Return the (X, Y) coordinate for the center point of the cell that contains the specified text.  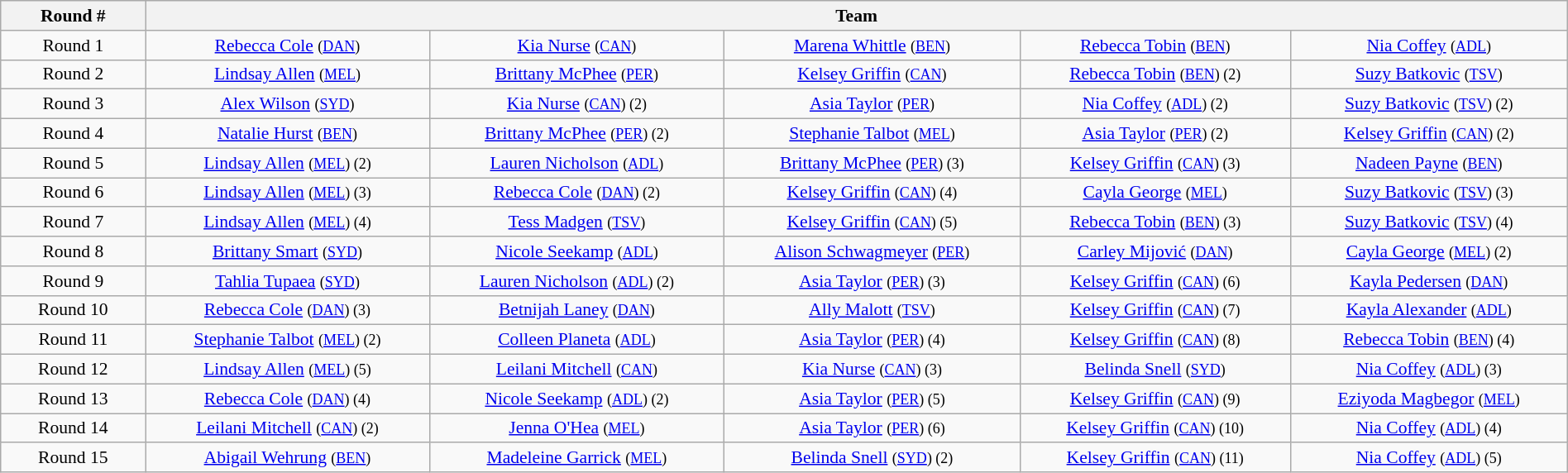
Nia Coffey (ADL) (2) (1154, 104)
Abigail Wehrung (BEN) (288, 458)
Kelsey Griffin (CAN) (7) (1154, 310)
Round 9 (73, 281)
Nadeen Payne (BEN) (1429, 163)
Jenna O'Hea (MEL) (577, 428)
Kelsey Griffin (CAN) (2) (1429, 134)
Ally Malott (TSV) (872, 310)
Suzy Batkovic (TSV) (3) (1429, 193)
Kelsey Griffin (CAN) (8) (1154, 340)
Lindsay Allen (MEL) (288, 74)
Carley Mijović (DAN) (1154, 251)
Betnijah Laney (DAN) (577, 310)
Lindsay Allen (MEL) (2) (288, 163)
Round 8 (73, 251)
Round 10 (73, 310)
Brittany McPhee (PER) (577, 74)
Tess Madgen (TSV) (577, 222)
Asia Taylor (PER) (2) (1154, 134)
Nia Coffey (ADL) (1429, 45)
Rebecca Cole (DAN) (288, 45)
Nia Coffey (ADL) (4) (1429, 428)
Cayla George (MEL) (1154, 193)
Kelsey Griffin (CAN) (5) (872, 222)
Round 7 (73, 222)
Alison Schwagmeyer (PER) (872, 251)
Rebecca Cole (DAN) (3) (288, 310)
Team (857, 16)
Nia Coffey (ADL) (3) (1429, 370)
Asia Taylor (PER) (872, 104)
Kelsey Griffin (CAN) (3) (1154, 163)
Brittany McPhee (PER) (3) (872, 163)
Brittany McPhee (PER) (2) (577, 134)
Kelsey Griffin (CAN) (6) (1154, 281)
Asia Taylor (PER) (5) (872, 399)
Round 5 (73, 163)
Stephanie Talbot (MEL) (2) (288, 340)
Stephanie Talbot (MEL) (872, 134)
Leilani Mitchell (CAN) (2) (288, 428)
Suzy Batkovic (TSV) (4) (1429, 222)
Round 1 (73, 45)
Natalie Hurst (BEN) (288, 134)
Alex Wilson (SYD) (288, 104)
Suzy Batkovic (TSV) (1429, 74)
Kayla Alexander (ADL) (1429, 310)
Rebecca Cole (DAN) (4) (288, 399)
Cayla George (MEL) (2) (1429, 251)
Suzy Batkovic (TSV) (2) (1429, 104)
Rebecca Tobin (BEN) (4) (1429, 340)
Belinda Snell (SYD) (2) (872, 458)
Asia Taylor (PER) (6) (872, 428)
Round 4 (73, 134)
Round 14 (73, 428)
Kia Nurse (CAN) (577, 45)
Lindsay Allen (MEL) (3) (288, 193)
Nicole Seekamp (ADL) (577, 251)
Kia Nurse (CAN) (3) (872, 370)
Rebecca Tobin (BEN) (2) (1154, 74)
Rebecca Cole (DAN) (2) (577, 193)
Rebecca Tobin (BEN) (1154, 45)
Belinda Snell (SYD) (1154, 370)
Round 15 (73, 458)
Brittany Smart (SYD) (288, 251)
Round 11 (73, 340)
Nicole Seekamp (ADL) (2) (577, 399)
Tahlia Tupaea (SYD) (288, 281)
Kia Nurse (CAN) (2) (577, 104)
Nia Coffey (ADL) (5) (1429, 458)
Round 3 (73, 104)
Round 12 (73, 370)
Lauren Nicholson (ADL) (577, 163)
Lauren Nicholson (ADL) (2) (577, 281)
Round 6 (73, 193)
Kelsey Griffin (CAN) (4) (872, 193)
Kayla Pedersen (DAN) (1429, 281)
Round 13 (73, 399)
Kelsey Griffin (CAN) (10) (1154, 428)
Madeleine Garrick (MEL) (577, 458)
Lindsay Allen (MEL) (5) (288, 370)
Leilani Mitchell (CAN) (577, 370)
Kelsey Griffin (CAN) (872, 74)
Asia Taylor (PER) (3) (872, 281)
Marena Whittle (BEN) (872, 45)
Kelsey Griffin (CAN) (11) (1154, 458)
Colleen Planeta (ADL) (577, 340)
Eziyoda Magbegor (MEL) (1429, 399)
Round 2 (73, 74)
Lindsay Allen (MEL) (4) (288, 222)
Kelsey Griffin (CAN) (9) (1154, 399)
Round # (73, 16)
Rebecca Tobin (BEN) (3) (1154, 222)
Asia Taylor (PER) (4) (872, 340)
